From the cell containing the given text, extract its center point as [x, y] coordinate. 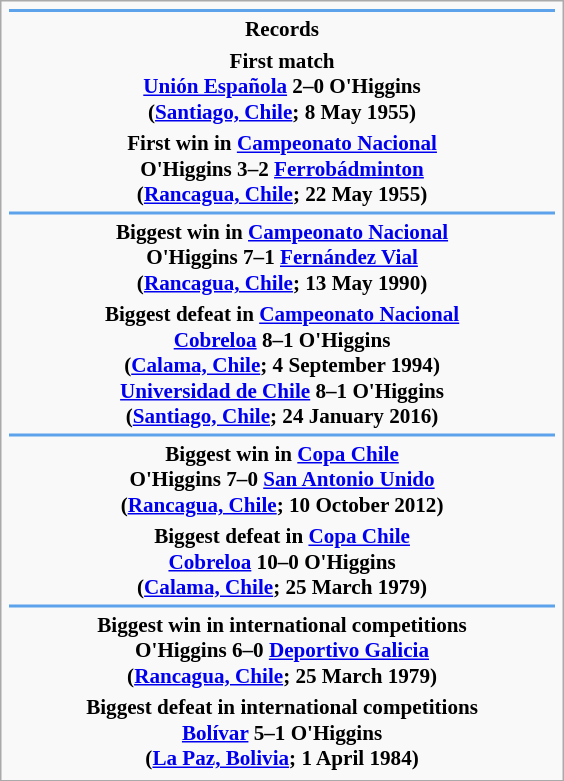
First matchUnión Española 2–0 O'Higgins(Santiago, Chile; 8 May 1955) [282, 86]
Biggest win in Copa ChileO'Higgins 7–0 San Antonio Unido(Rancagua, Chile; 10 October 2012) [282, 479]
Biggest defeat in international competitionsBolívar 5–1 O'Higgins(La Paz, Bolivia; 1 April 1984) [282, 733]
Biggest win in Campeonato NacionalO'Higgins 7–1 Fernández Vial(Rancagua, Chile; 13 May 1990) [282, 257]
Biggest defeat in Copa ChileCobreloa 10–0 O'Higgins(Calama, Chile; 25 March 1979) [282, 562]
First win in Campeonato NacionalO'Higgins 3–2 Ferrobádminton(Rancagua, Chile; 22 May 1955) [282, 169]
Records [282, 29]
Biggest win in international competitionsO'Higgins 6–0 Deportivo Galicia(Rancagua, Chile; 25 March 1979) [282, 650]
